Output the (x, y) coordinate of the center of the cell containing the given text.  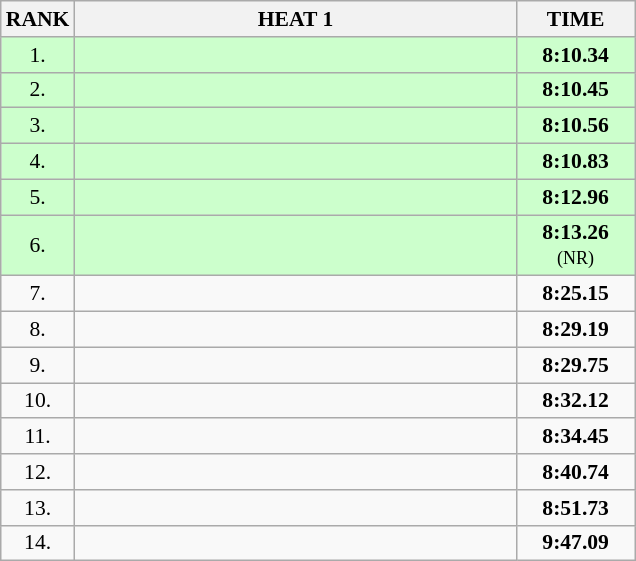
14. (38, 543)
7. (38, 294)
8:13.26 (NR) (576, 246)
3. (38, 126)
8:29.19 (576, 330)
8:34.45 (576, 437)
8:10.56 (576, 126)
8:10.45 (576, 90)
2. (38, 90)
9:47.09 (576, 543)
8. (38, 330)
8:51.73 (576, 508)
1. (38, 55)
6. (38, 246)
4. (38, 162)
5. (38, 197)
TIME (576, 19)
8:10.83 (576, 162)
8:25.15 (576, 294)
8:32.12 (576, 401)
RANK (38, 19)
HEAT 1 (295, 19)
9. (38, 365)
8:40.74 (576, 472)
10. (38, 401)
13. (38, 508)
8:12.96 (576, 197)
8:10.34 (576, 55)
12. (38, 472)
11. (38, 437)
8:29.75 (576, 365)
